Identify which cell holds the provided text, then report its (X, Y) central coordinate. 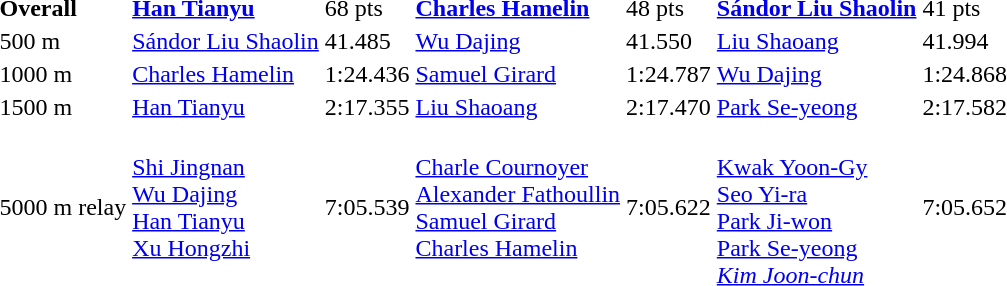
1:24.787 (669, 74)
2:17.470 (669, 107)
41.550 (669, 41)
Samuel Girard (518, 74)
Park Se-yeong (816, 107)
2:17.355 (367, 107)
Sándor Liu Shaolin (226, 41)
41.485 (367, 41)
Han Tianyu (226, 107)
Charles Hamelin (226, 74)
1:24.436 (367, 74)
